Output the (x, y) coordinate of the center of the cell containing the given text.  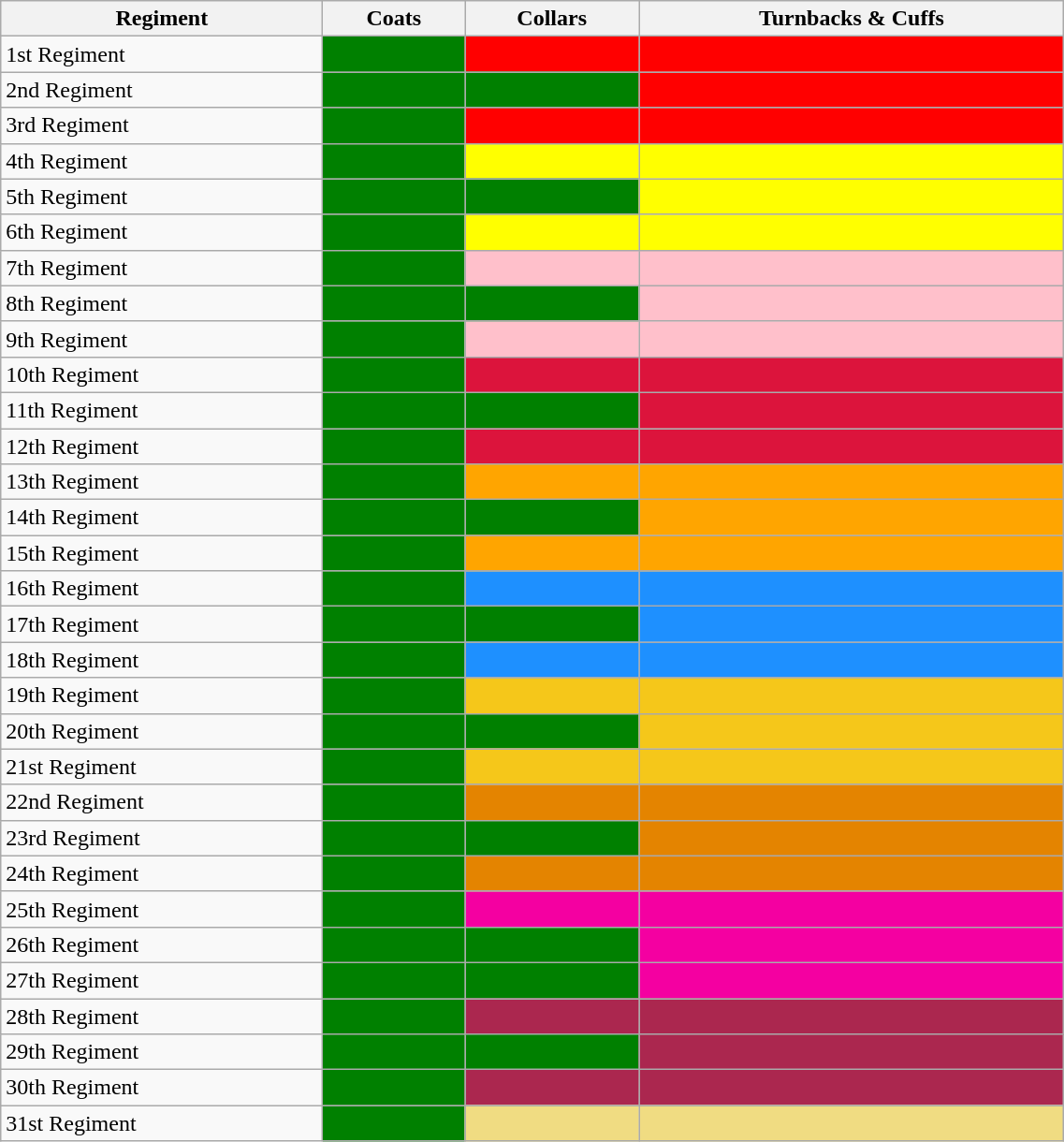
20th Regiment (162, 731)
18th Regiment (162, 660)
15th Regiment (162, 553)
9th Regiment (162, 339)
22nd Regiment (162, 802)
10th Regiment (162, 374)
29th Regiment (162, 1052)
25th Regiment (162, 909)
27th Regiment (162, 980)
7th Regiment (162, 268)
Collars (551, 19)
11th Regiment (162, 410)
17th Regiment (162, 624)
4th Regiment (162, 161)
26th Regiment (162, 944)
1st Regiment (162, 54)
21st Regiment (162, 767)
28th Regiment (162, 1016)
24th Regiment (162, 873)
23rd Regiment (162, 838)
19th Regiment (162, 695)
Turnbacks & Cuffs (852, 19)
14th Regiment (162, 518)
12th Regiment (162, 447)
13th Regiment (162, 482)
5th Regiment (162, 197)
31st Regiment (162, 1123)
30th Regiment (162, 1088)
16th Regiment (162, 589)
Coats (394, 19)
3rd Regiment (162, 125)
Regiment (162, 19)
6th Regiment (162, 232)
2nd Regiment (162, 90)
8th Regiment (162, 303)
